Provide the [x, y] coordinate of the cell's center where the given text is located.  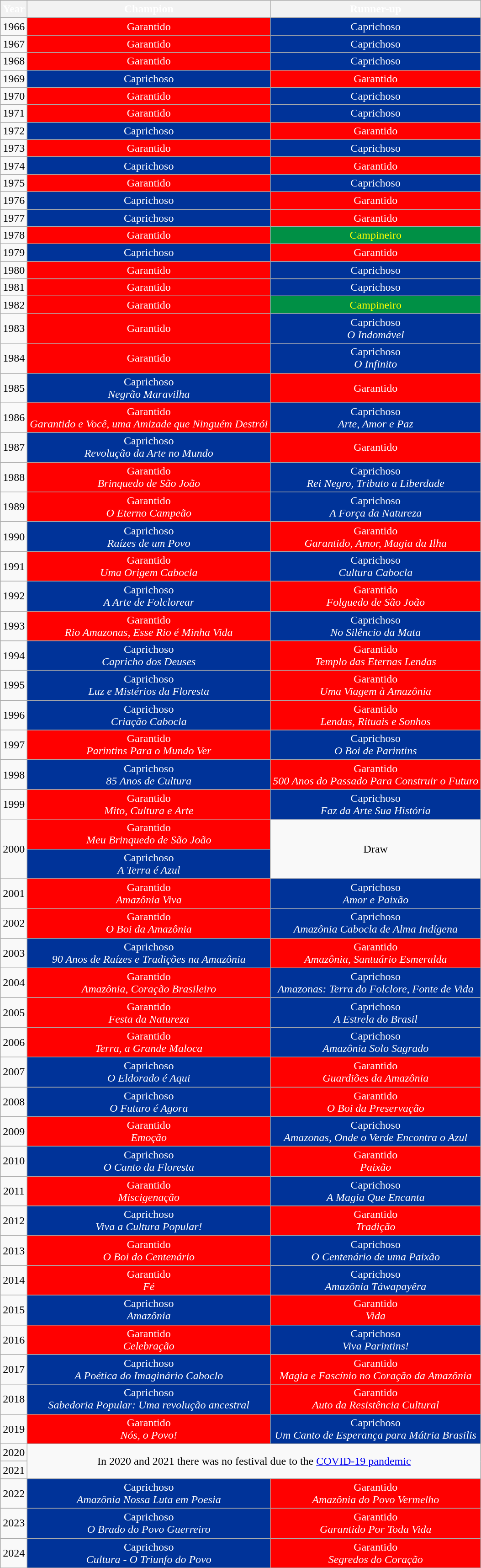
CaprichosoViva a Cultura Popular! [149, 1221]
1978 [14, 235]
Caprichoso90 Anos de Raízes e Tradições na Amazônia [149, 953]
CaprichosoAmazônia [149, 1310]
CaprichosoO Centenário de uma Paixão [375, 1251]
1990 [14, 537]
1981 [14, 288]
2015 [14, 1310]
GarantidoBrinquedo de São João [149, 477]
Draw [375, 849]
CaprichosoAmazonas: Terra do Folclore, Fonte de Vida [375, 983]
GarantidoLendas, Rituais e Sonhos [375, 715]
1976 [14, 200]
1970 [14, 96]
GarantidoRio Amazonas, Esse Rio é Minha Vida [149, 625]
GarantidoEmoção [149, 1132]
1997 [14, 745]
GarantidoAmazônia, Santuário Esmeralda [375, 953]
GarantidoGarantido Por Toda Vida [375, 1523]
CaprichosoCultura Cabocla [375, 566]
GarantidoMiscigenação [149, 1191]
1977 [14, 218]
GarantidoGarantido e Você, uma Amizade que Ninguém Destrói [149, 418]
GarantidoO Eterno Campeão [149, 507]
1998 [14, 774]
CaprichosoO Infinito [375, 358]
2011 [14, 1191]
1993 [14, 625]
2018 [14, 1399]
GarantidoFé [149, 1280]
CaprichosoRaízes de um Povo [149, 537]
GarantidoFesta da Natureza [149, 1012]
CaprichosoO Boi de Parintins [375, 745]
2024 [14, 1552]
CaprichosoViva Parintins! [375, 1339]
GarantidoMagia e Fascínio no Coração da Amazônia [375, 1370]
1975 [14, 183]
Garantido500 Anos do Passado Para Construir o Futuro [375, 774]
2021 [14, 1470]
CaprichosoO Eldorado é Aqui [149, 1072]
2022 [14, 1493]
1967 [14, 44]
CaprichosoAmor e Paixão [375, 893]
GarantidoUma Viagem à Amazônia [375, 686]
2008 [14, 1102]
1974 [14, 165]
2014 [14, 1280]
2002 [14, 923]
2012 [14, 1221]
1988 [14, 477]
2004 [14, 983]
GarantidoAmazônia Viva [149, 893]
1984 [14, 358]
1968 [14, 61]
GarantidoMeu Brinquedo de São João [149, 834]
2009 [14, 1132]
1986 [14, 418]
GarantidoUma Origem Cabocla [149, 566]
1992 [14, 596]
CaprichosoO Futuro é Agora [149, 1102]
CaprichosoA Magia Que Encanta [375, 1191]
CaprichosoRei Negro, Tributo a Liberdade [375, 477]
2007 [14, 1072]
GarantidoAmazônia, Coração Brasileiro [149, 983]
Runner-up [375, 9]
GarantidoO Boi do Centenário [149, 1251]
1985 [14, 388]
CaprichosoAmazônia Nossa Luta em Poesia [149, 1493]
CaprichosoSabedoria Popular: Uma revolução ancestral [149, 1399]
2020 [14, 1452]
1989 [14, 507]
1966 [14, 27]
2006 [14, 1042]
GarantidoAuto da Resistência Cultural [375, 1399]
CaprichosoArte, Amor e Paz [375, 418]
2023 [14, 1523]
CaprichosoA Estrela do Brasil [375, 1012]
2016 [14, 1339]
1999 [14, 805]
GarantidoPaixão [375, 1161]
CaprichosoA Força da Natureza [375, 507]
CaprichosoNo Silêncio da Mata [375, 625]
GarantidoFolguedo de São João [375, 596]
1969 [14, 79]
CaprichosoAmazonas, Onde o Verde Encontra o Azul [375, 1132]
1972 [14, 131]
Year [14, 9]
CaprichosoUm Canto de Esperança para Mátria Brasilis [375, 1429]
CaprichosoO Brado do Povo Guerreiro [149, 1523]
1979 [14, 253]
GarantidoVida [375, 1310]
1987 [14, 447]
GarantidoCelebração [149, 1339]
GarantidoGarantido, Amor, Magia da Ilha [375, 537]
1982 [14, 305]
CaprichosoAmazônia Solo Sagrado [375, 1042]
2013 [14, 1251]
CaprichosoO Canto da Floresta [149, 1161]
1973 [14, 148]
CaprichosoA Arte de Folclorear [149, 596]
GarantidoTradição [375, 1221]
GarantidoO Boi da Amazônia [149, 923]
CaprichosoCapricho dos Deuses [149, 656]
CaprichosoO Indomável [375, 328]
2019 [14, 1429]
Caprichoso85 Anos de Cultura [149, 774]
CaprichosoCriação Cabocla [149, 715]
CaprichosoRevolução da Arte no Mundo [149, 447]
1971 [14, 113]
GarantidoMito, Cultura e Arte [149, 805]
CaprichosoFaz da Arte Sua História [375, 805]
GarantidoNós, o Povo! [149, 1429]
In 2020 and 2021 there was no festival due to the COVID-19 pandemic [254, 1461]
CaprichosoA Terra é Azul [149, 864]
2003 [14, 953]
1991 [14, 566]
CaprichosoA Poética do Imaginário Caboclo [149, 1370]
GarantidoParintins Para o Mundo Ver [149, 745]
Champion [149, 9]
1994 [14, 656]
GarantidoTerra, a Grande Maloca [149, 1042]
GarantidoTemplo das Eternas Lendas [375, 656]
GarantidoSegredos do Coração [375, 1552]
1980 [14, 270]
2017 [14, 1370]
2010 [14, 1161]
GarantidoGuardiões da Amazônia [375, 1072]
1983 [14, 328]
CaprichosoAmazônia Cabocla de Alma Indígena [375, 923]
GarantidoO Boi da Preservação [375, 1102]
2005 [14, 1012]
1995 [14, 686]
2001 [14, 893]
2000 [14, 849]
CaprichosoAmazônia Táwapayêra [375, 1280]
CaprichosoLuz e Mistérios da Floresta [149, 686]
GarantidoAmazônia do Povo Vermelho [375, 1493]
CaprichosoNegrão Maravilha [149, 388]
CaprichosoCultura - O Triunfo do Povo [149, 1552]
1996 [14, 715]
